Capture the cell that displays the provided text and extract its [X, Y] central coordinate. 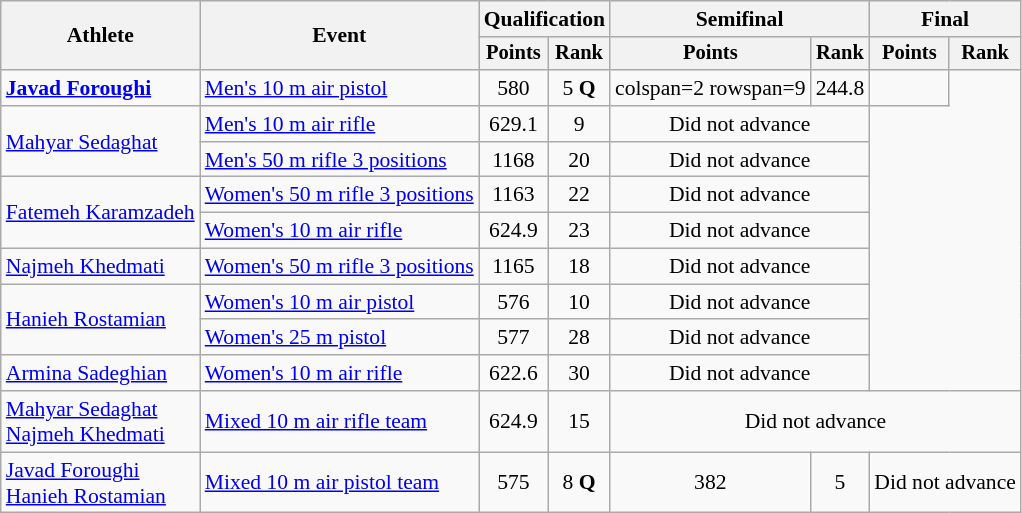
575 [514, 482]
10 [579, 302]
577 [514, 338]
Najmeh Khedmati [100, 267]
Mixed 10 m air pistol team [340, 482]
23 [579, 231]
Mahyar SedaghatNajmeh Khedmati [100, 422]
colspan=2 rowspan=9 [710, 88]
244.8 [840, 88]
Event [340, 36]
Mixed 10 m air rifle team [340, 422]
Women's 10 m air pistol [340, 302]
8 Q [579, 482]
5 [840, 482]
Fatemeh Karamzadeh [100, 212]
18 [579, 267]
Men's 10 m air rifle [340, 124]
Men's 50 m rifle 3 positions [340, 160]
629.1 [514, 124]
1168 [514, 160]
1165 [514, 267]
5 Q [579, 88]
Qualification [544, 19]
Mahyar Sedaghat [100, 142]
Semifinal [740, 19]
Hanieh Rostamian [100, 320]
576 [514, 302]
30 [579, 373]
Men's 10 m air pistol [340, 88]
Armina Sadeghian [100, 373]
Javad ForoughiHanieh Rostamian [100, 482]
28 [579, 338]
Women's 25 m pistol [340, 338]
Final [945, 19]
Athlete [100, 36]
1163 [514, 195]
580 [514, 88]
20 [579, 160]
9 [579, 124]
622.6 [514, 373]
22 [579, 195]
15 [579, 422]
382 [710, 482]
Javad Foroughi [100, 88]
